Provide the (X, Y) coordinate of the cell's center where the given text is located.  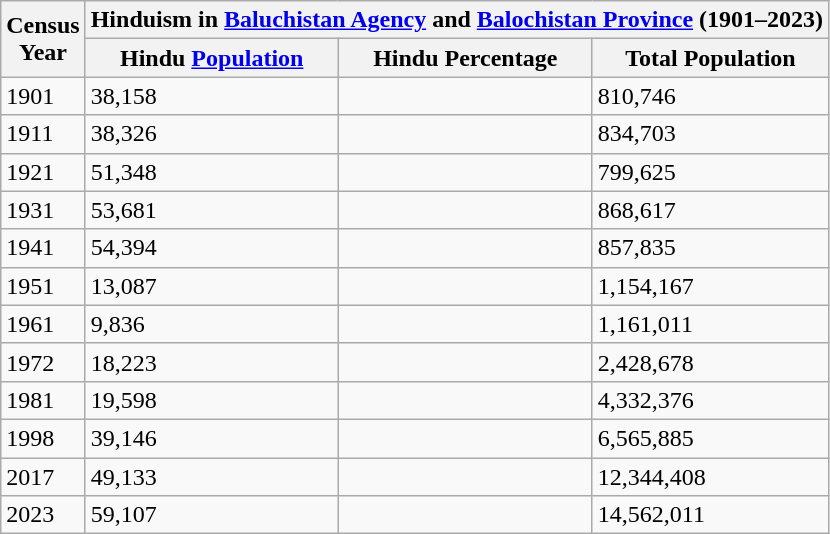
14,562,011 (710, 515)
810,746 (710, 96)
19,598 (212, 400)
Total Population (710, 58)
CensusYear (43, 39)
6,565,885 (710, 438)
49,133 (212, 477)
868,617 (710, 210)
Hindu Population (212, 58)
2017 (43, 477)
1911 (43, 134)
51,348 (212, 172)
53,681 (212, 210)
1972 (43, 362)
38,326 (212, 134)
799,625 (710, 172)
1,161,011 (710, 324)
1981 (43, 400)
834,703 (710, 134)
4,332,376 (710, 400)
1941 (43, 248)
1931 (43, 210)
39,146 (212, 438)
2023 (43, 515)
1901 (43, 96)
1,154,167 (710, 286)
1998 (43, 438)
2,428,678 (710, 362)
Hindu Percentage (465, 58)
9,836 (212, 324)
59,107 (212, 515)
13,087 (212, 286)
12,344,408 (710, 477)
857,835 (710, 248)
38,158 (212, 96)
1921 (43, 172)
Hinduism in Baluchistan Agency and Balochistan Province (1901–2023) (456, 20)
1961 (43, 324)
1951 (43, 286)
54,394 (212, 248)
18,223 (212, 362)
